For the text-containing cell, return its midpoint in [X, Y] coordinate format. 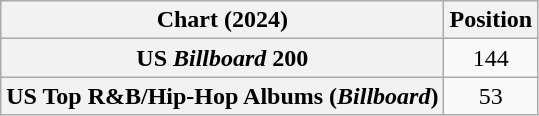
US Billboard 200 [222, 58]
US Top R&B/Hip-Hop Albums (Billboard) [222, 96]
144 [491, 58]
53 [491, 96]
Chart (2024) [222, 20]
Position [491, 20]
